Return the [X, Y] coordinate for the center point of the cell that contains the specified text.  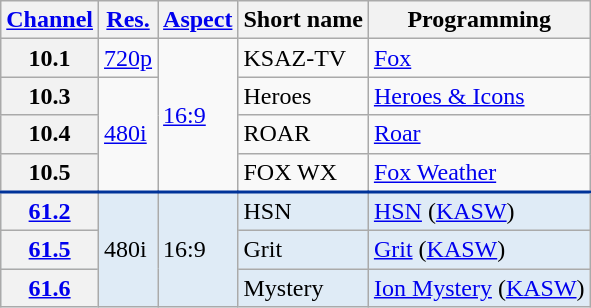
Programming [479, 20]
Ion Mystery (KASW) [479, 288]
10.3 [50, 96]
61.6 [50, 288]
KSAZ-TV [303, 58]
Grit [303, 250]
61.2 [50, 212]
Fox [479, 58]
Short name [303, 20]
FOX WX [303, 172]
Grit (KASW) [479, 250]
Heroes & Icons [479, 96]
Heroes [303, 96]
720p [128, 58]
Res. [128, 20]
ROAR [303, 134]
10.4 [50, 134]
HSN (KASW) [479, 212]
10.1 [50, 58]
Aspect [198, 20]
Fox Weather [479, 172]
HSN [303, 212]
Mystery [303, 288]
10.5 [50, 172]
Channel [50, 20]
61.5 [50, 250]
Roar [479, 134]
